Return the (X, Y) coordinate for the center point of the cell that contains the specified text.  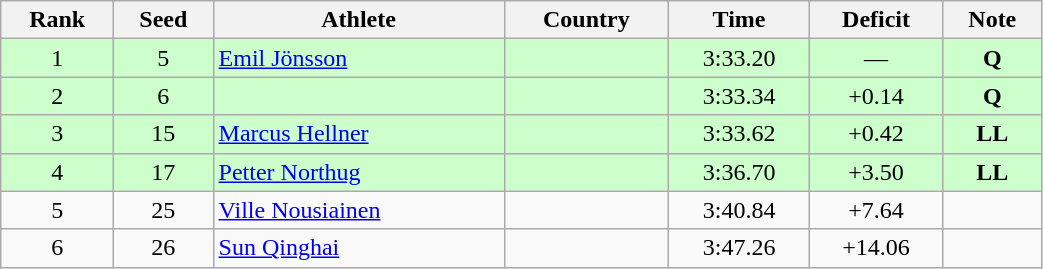
Athlete (358, 20)
Time (740, 20)
Seed (164, 20)
Note (992, 20)
Marcus Hellner (358, 134)
3:36.70 (740, 172)
Ville Nousiainen (358, 210)
Country (586, 20)
+3.50 (876, 172)
— (876, 58)
25 (164, 210)
3:33.20 (740, 58)
3:40.84 (740, 210)
Rank (58, 20)
1 (58, 58)
+0.14 (876, 96)
3 (58, 134)
Deficit (876, 20)
17 (164, 172)
+14.06 (876, 248)
Petter Northug (358, 172)
15 (164, 134)
+0.42 (876, 134)
Sun Qinghai (358, 248)
3:33.34 (740, 96)
Emil Jönsson (358, 58)
3:47.26 (740, 248)
2 (58, 96)
4 (58, 172)
3:33.62 (740, 134)
+7.64 (876, 210)
26 (164, 248)
